Return [x, y] of the center of cell containing provided text 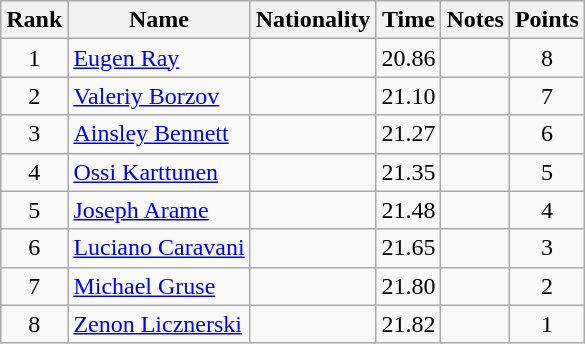
21.82 [408, 324]
Joseph Arame [159, 210]
21.48 [408, 210]
Notes [475, 20]
Ossi Karttunen [159, 172]
21.65 [408, 248]
Name [159, 20]
Ainsley Bennett [159, 134]
Luciano Caravani [159, 248]
Michael Gruse [159, 286]
21.35 [408, 172]
20.86 [408, 58]
Zenon Licznerski [159, 324]
21.10 [408, 96]
Rank [34, 20]
Eugen Ray [159, 58]
21.27 [408, 134]
Time [408, 20]
21.80 [408, 286]
Valeriy Borzov [159, 96]
Nationality [313, 20]
Points [546, 20]
